Find where the given text appears and provide that cell's center as [x, y] coordinate. 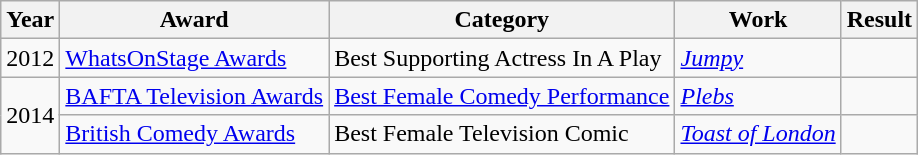
Jumpy [758, 58]
Best Female Television Comic [502, 134]
Toast of London [758, 134]
2014 [30, 115]
BAFTA Television Awards [194, 96]
2012 [30, 58]
Year [30, 20]
Best Supporting Actress In A Play [502, 58]
Best Female Comedy Performance [502, 96]
Plebs [758, 96]
Work [758, 20]
Category [502, 20]
Award [194, 20]
British Comedy Awards [194, 134]
WhatsOnStage Awards [194, 58]
Result [879, 20]
